Extract the [X, Y] coordinate from the center of the cell holding the provided text.  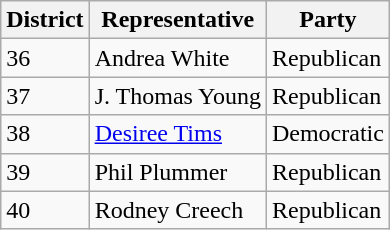
38 [45, 134]
36 [45, 58]
J. Thomas Young [178, 96]
Democratic [328, 134]
Andrea White [178, 58]
40 [45, 210]
Desiree Tims [178, 134]
39 [45, 172]
Representative [178, 20]
Rodney Creech [178, 210]
Phil Plummer [178, 172]
Party [328, 20]
District [45, 20]
37 [45, 96]
